Search for the cell housing the specified text and yield its [X, Y] center coordinate. 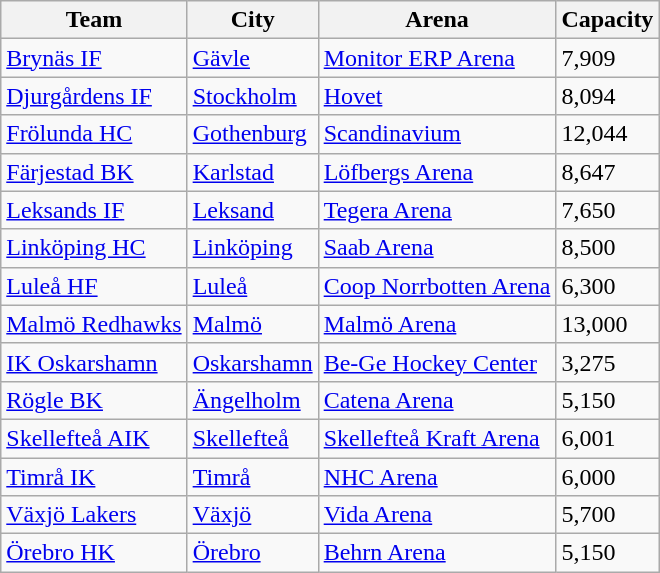
Timrå [252, 477]
Skellefteå [252, 438]
Leksand [252, 210]
Växjö Lakers [94, 515]
7,650 [608, 210]
Rögle BK [94, 400]
Be-Ge Hockey Center [437, 362]
Coop Norrbotten Arena [437, 286]
City [252, 20]
Brynäs IF [94, 58]
8,647 [608, 172]
Scandinavium [437, 134]
12,044 [608, 134]
Malmö Redhawks [94, 324]
Arena [437, 20]
Löfbergs Arena [437, 172]
Vida Arena [437, 515]
Ängelholm [252, 400]
3,275 [608, 362]
Leksands IF [94, 210]
Malmö [252, 324]
Hovet [437, 96]
IK Oskarshamn [94, 362]
Gothenburg [252, 134]
Örebro HK [94, 553]
Karlstad [252, 172]
Oskarshamn [252, 362]
NHC Arena [437, 477]
Malmö Arena [437, 324]
Gävle [252, 58]
Skellefteå AIK [94, 438]
Catena Arena [437, 400]
Tegera Arena [437, 210]
Luleå [252, 286]
8,094 [608, 96]
Linköping [252, 248]
Örebro [252, 553]
Stockholm [252, 96]
Frölunda HC [94, 134]
Färjestad BK [94, 172]
Saab Arena [437, 248]
Linköping HC [94, 248]
13,000 [608, 324]
6,001 [608, 438]
Timrå IK [94, 477]
7,909 [608, 58]
Behrn Arena [437, 553]
Team [94, 20]
5,700 [608, 515]
Capacity [608, 20]
Luleå HF [94, 286]
6,000 [608, 477]
Växjö [252, 515]
Skellefteå Kraft Arena [437, 438]
8,500 [608, 248]
6,300 [608, 286]
Djurgårdens IF [94, 96]
Monitor ERP Arena [437, 58]
